Capture the cell that displays the provided text and extract its (x, y) central coordinate. 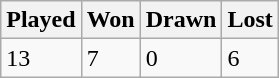
Drawn (181, 20)
0 (181, 58)
Played (41, 20)
7 (110, 58)
Lost (250, 20)
13 (41, 58)
Won (110, 20)
6 (250, 58)
